Return the [x, y] coordinate for the center point of the cell that contains the specified text.  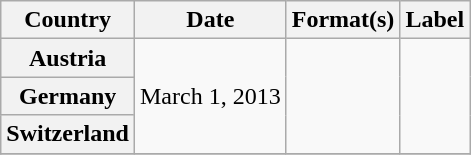
March 1, 2013 [210, 96]
Germany [68, 96]
Date [210, 20]
Country [68, 20]
Austria [68, 58]
Label [435, 20]
Format(s) [343, 20]
Switzerland [68, 134]
